Detect which cell encompasses the target text, then output its (X, Y) center coordinate. 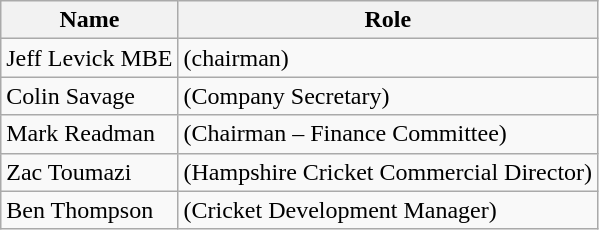
Name (90, 20)
Jeff Levick MBE (90, 58)
Role (388, 20)
(Company Secretary) (388, 96)
(Chairman – Finance Committee) (388, 134)
Mark Readman (90, 134)
Colin Savage (90, 96)
(Cricket Development Manager) (388, 210)
Zac Toumazi (90, 172)
(chairman) (388, 58)
Ben Thompson (90, 210)
(Hampshire Cricket Commercial Director) (388, 172)
